Scan for the cell matching the given text and deliver its [X, Y] coordinate at center. 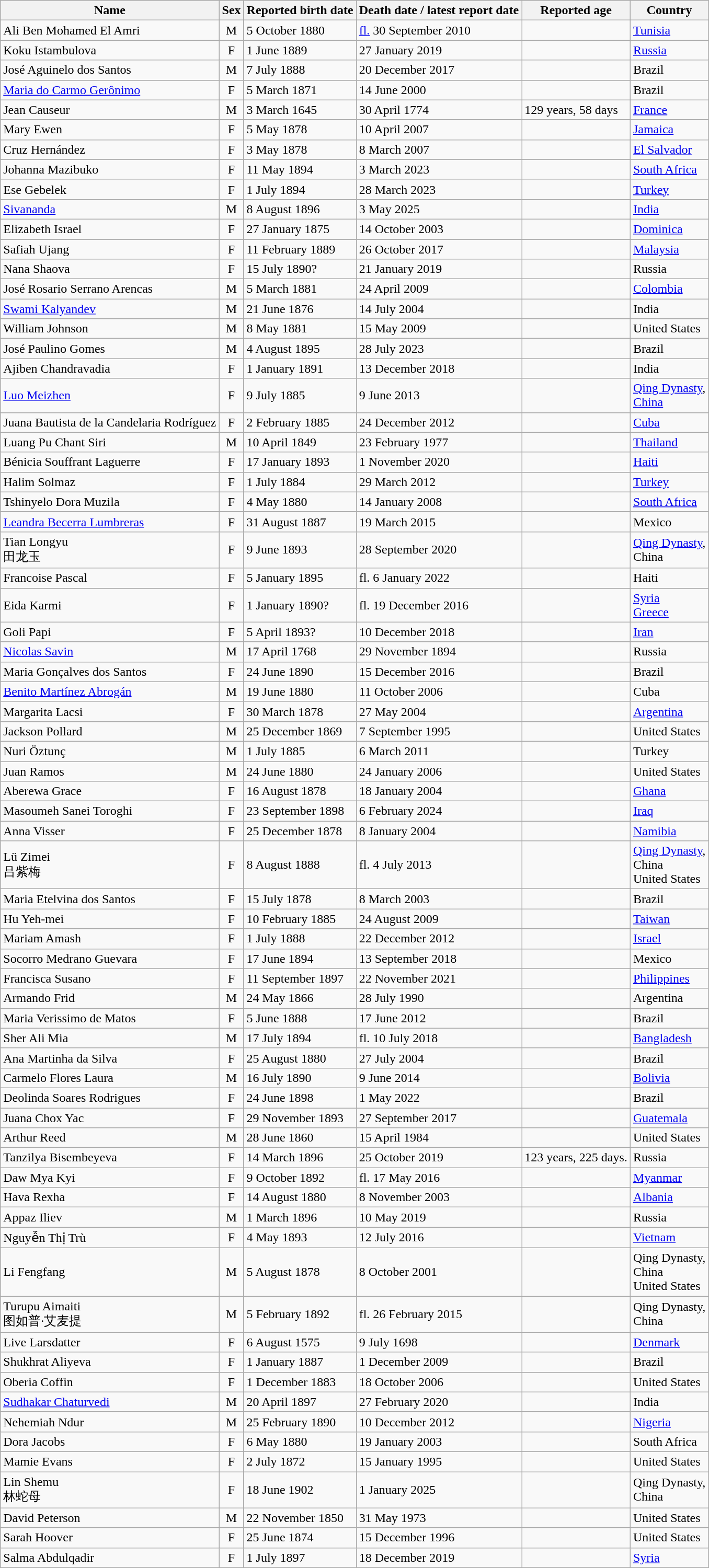
Luang Pu Chant Siri [110, 442]
5 May 1878 [300, 130]
27 January 1875 [300, 229]
5 June 1888 [300, 1018]
Nana Shaova [110, 269]
Masoumeh Sanei Toroghi [110, 811]
Nguyễn Thị Trù [110, 1238]
22 December 2012 [439, 939]
24 June 1880 [300, 771]
Taiwan [669, 919]
fl. 4 July 2013 [439, 865]
16 July 1890 [300, 1078]
24 June 1890 [300, 672]
25 August 1880 [300, 1058]
Jamaica [669, 130]
Turupu Aimaiti图如普·艾麦提 [110, 1315]
14 March 1896 [300, 1158]
25 December 1878 [300, 831]
Maria Etelvina dos Santos [110, 899]
129 years, 58 days [576, 110]
Maria Verissimo de Matos [110, 1018]
Halim Solmaz [110, 482]
Elizabeth Israel [110, 229]
Arthur Reed [110, 1138]
18 October 2006 [439, 1382]
Namibia [669, 831]
Safiah Ujang [110, 249]
8 August 1896 [300, 209]
24 January 2006 [439, 771]
Juan Ramos [110, 771]
25 June 1874 [300, 1538]
José Paulino Gomes [110, 349]
5 March 1871 [300, 90]
fl. 30 September 2010 [439, 30]
Colombia [669, 289]
Israel [669, 939]
Philippines [669, 978]
1 July 1897 [300, 1558]
8 March 2003 [439, 899]
28 March 2023 [439, 189]
Nuri Öztunç [110, 751]
15 January 1995 [439, 1461]
21 January 2019 [439, 269]
Dora Jacobs [110, 1442]
Tunisia [669, 30]
Francisca Susano [110, 978]
Tanzilya Bisembeyeva [110, 1158]
Jean Causeur [110, 110]
27 July 2004 [439, 1058]
Ese Gebelek [110, 189]
17 June 1894 [300, 959]
5 April 1893? [300, 632]
24 May 1866 [300, 998]
Mary Ewen [110, 130]
Bangladesh [669, 1038]
José Aguinelo dos Santos [110, 70]
19 June 1880 [300, 691]
4 August 1895 [300, 349]
11 February 1889 [300, 249]
Swami Kalyandev [110, 309]
8 October 2001 [439, 1272]
Margarita Lacsi [110, 711]
3 March 1645 [300, 110]
Anna Visser [110, 831]
6 February 2024 [439, 811]
Benito Martínez Abrogán [110, 691]
1 January 1891 [300, 368]
28 September 2020 [439, 550]
20 April 1897 [300, 1402]
26 October 2017 [439, 249]
10 December 2012 [439, 1422]
1 December 2009 [439, 1362]
1 July 1884 [300, 482]
Francoise Pascal [110, 578]
Ghana [669, 791]
20 December 2017 [439, 70]
17 July 1894 [300, 1038]
1 January 1890? [300, 605]
15 December 1996 [439, 1538]
1 June 1889 [300, 50]
18 January 2004 [439, 791]
Myanmar [669, 1178]
8 March 2007 [439, 149]
27 February 2020 [439, 1402]
10 April 2007 [439, 130]
1 July 1888 [300, 939]
9 June 2014 [439, 1078]
Maria do Carmo Gerônimo [110, 90]
fl. 19 December 2016 [439, 605]
15 July 1878 [300, 899]
30 March 1878 [300, 711]
Death date / latest report date [439, 10]
10 May 2019 [439, 1217]
3 March 2023 [439, 169]
fl. 17 May 2016 [439, 1178]
Luo Meizhen [110, 395]
Mariam Amash [110, 939]
18 December 2019 [439, 1558]
13 September 2018 [439, 959]
Nehemiah Ndur [110, 1422]
Armando Frid [110, 998]
5 February 1892 [300, 1315]
10 February 1885 [300, 919]
Deolinda Soares Rodrigues [110, 1098]
9 July 1698 [439, 1342]
1 July 1894 [300, 189]
8 August 1888 [300, 865]
31 August 1887 [300, 522]
Reported birth date [300, 10]
29 November 1893 [300, 1118]
Koku Istambulova [110, 50]
Country [669, 10]
8 May 1881 [300, 329]
7 September 1995 [439, 731]
19 March 2015 [439, 522]
Tian Longyu田龙玉 [110, 550]
1 January 2025 [439, 1490]
25 December 1869 [300, 731]
23 September 1898 [300, 811]
28 July 2023 [439, 349]
Live Larsdatter [110, 1342]
25 October 2019 [439, 1158]
Mamie Evans [110, 1461]
25 February 1890 [300, 1422]
Sudhakar Chaturvedi [110, 1402]
Reported age [576, 10]
Tshinyelo Dora Muzila [110, 502]
10 April 1849 [300, 442]
15 May 2009 [439, 329]
Iran [669, 632]
7 July 1888 [300, 70]
Bénicia Souffrant Laguerre [110, 462]
David Peterson [110, 1518]
Name [110, 10]
15 April 1984 [439, 1138]
William Johnson [110, 329]
4 May 1880 [300, 502]
fl. 6 January 2022 [439, 578]
Denmark [669, 1342]
Johanna Mazibuko [110, 169]
12 July 2016 [439, 1238]
1 March 1896 [300, 1217]
Thailand [669, 442]
14 July 2004 [439, 309]
Aberewa Grace [110, 791]
Shukhrat Aliyeva [110, 1362]
11 May 1894 [300, 169]
Daw Mya Kyi [110, 1178]
6 March 2011 [439, 751]
Juana Bautista de la Candelaria Rodríguez [110, 422]
France [669, 110]
17 June 2012 [439, 1018]
6 May 1880 [300, 1442]
Vietnam [669, 1238]
10 December 2018 [439, 632]
9 June 2013 [439, 395]
8 November 2003 [439, 1197]
3 May 2025 [439, 209]
15 July 1890? [300, 269]
Nigeria [669, 1422]
14 January 2008 [439, 502]
24 April 2009 [439, 289]
11 October 2006 [439, 691]
fl. 26 February 2015 [439, 1315]
Ali Ben Mohamed El Amri [110, 30]
30 April 1774 [439, 110]
Dominica [669, 229]
1 May 2022 [439, 1098]
Ana Martinha da Silva [110, 1058]
José Rosario Serrano Arencas [110, 289]
El Salvador [669, 149]
123 years, 225 days. [576, 1158]
16 August 1878 [300, 791]
9 June 1893 [300, 550]
Salma Abdulqadir [110, 1558]
14 August 1880 [300, 1197]
Oberia Coffin [110, 1382]
Sher Ali Mia [110, 1038]
Sivananda [110, 209]
22 November 1850 [300, 1518]
Maria Gonçalves dos Santos [110, 672]
9 July 1885 [300, 395]
Juana Chox Yac [110, 1118]
5 October 1880 [300, 30]
9 October 1892 [300, 1178]
Eida Karmi [110, 605]
14 June 2000 [439, 90]
15 December 2016 [439, 672]
24 June 1898 [300, 1098]
29 March 2012 [439, 482]
17 January 1893 [300, 462]
21 June 1876 [300, 309]
1 July 1885 [300, 751]
31 May 1973 [439, 1518]
13 December 2018 [439, 368]
Ajiben Chandravadia [110, 368]
Syria [669, 1558]
29 November 1894 [439, 652]
23 February 1977 [439, 442]
Albania [669, 1197]
19 January 2003 [439, 1442]
8 January 2004 [439, 831]
Sarah Hoover [110, 1538]
Socorro Medrano Guevara [110, 959]
17 April 1768 [300, 652]
Iraq [669, 811]
Sex [231, 10]
Guatemala [669, 1118]
Lin Shemu林蛇母 [110, 1490]
SyriaGreece [669, 605]
4 May 1893 [300, 1238]
Goli Papi [110, 632]
2 July 1872 [300, 1461]
27 January 2019 [439, 50]
22 November 2021 [439, 978]
5 August 1878 [300, 1272]
Bolivia [669, 1078]
fl. 10 July 2018 [439, 1038]
27 May 2004 [439, 711]
28 June 1860 [300, 1138]
1 January 1887 [300, 1362]
Cruz Hernández [110, 149]
Hava Rexha [110, 1197]
Li Fengfang [110, 1272]
1 December 1883 [300, 1382]
Malaysia [669, 249]
6 August 1575 [300, 1342]
Jackson Pollard [110, 731]
18 June 1902 [300, 1490]
Lü Zimei吕紫梅 [110, 865]
24 December 2012 [439, 422]
2 February 1885 [300, 422]
14 October 2003 [439, 229]
5 January 1895 [300, 578]
3 May 1878 [300, 149]
1 November 2020 [439, 462]
Nicolas Savin [110, 652]
27 September 2017 [439, 1118]
28 July 1990 [439, 998]
5 March 1881 [300, 289]
Appaz Iliev [110, 1217]
Carmelo Flores Laura [110, 1078]
Leandra Becerra Lumbreras [110, 522]
11 September 1897 [300, 978]
Hu Yeh-mei [110, 919]
24 August 2009 [439, 919]
